Return the [X, Y] coordinate for the center point of the cell that contains the specified text.  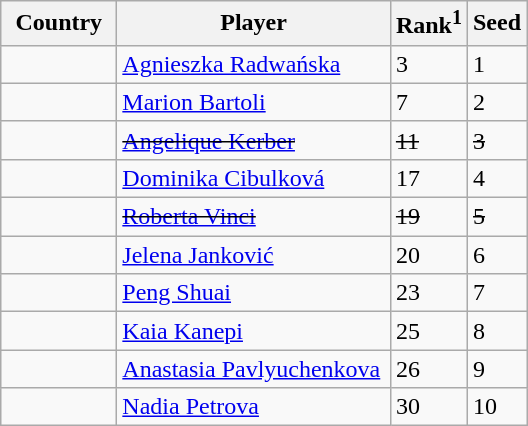
Agnieszka Radwańska [254, 64]
Jelena Janković [254, 255]
9 [496, 369]
Kaia Kanepi [254, 331]
Marion Bartoli [254, 102]
Rank1 [428, 24]
Angelique Kerber [254, 140]
23 [428, 293]
25 [428, 331]
Country [59, 24]
Peng Shuai [254, 293]
6 [496, 255]
26 [428, 369]
17 [428, 178]
Anastasia Pavlyuchenkova [254, 369]
20 [428, 255]
Nadia Petrova [254, 407]
11 [428, 140]
Seed [496, 24]
Dominika Cibulková [254, 178]
Player [254, 24]
1 [496, 64]
8 [496, 331]
Roberta Vinci [254, 217]
2 [496, 102]
30 [428, 407]
4 [496, 178]
5 [496, 217]
19 [428, 217]
10 [496, 407]
